Find where the given text appears and provide that cell's center as [x, y] coordinate. 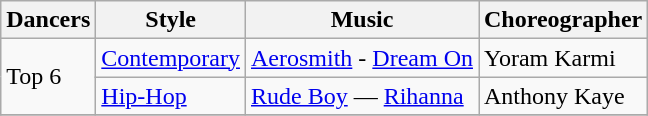
Choreographer [562, 20]
Style [171, 20]
Hip-Hop [171, 96]
Top 6 [48, 77]
Music [362, 20]
Rude Boy — Rihanna [362, 96]
Yoram Karmi [562, 58]
Anthony Kaye [562, 96]
Aerosmith - Dream On [362, 58]
Contemporary [171, 58]
Dancers [48, 20]
